Determine the (x, y) coordinate at the center of the cell enclosing the given text.  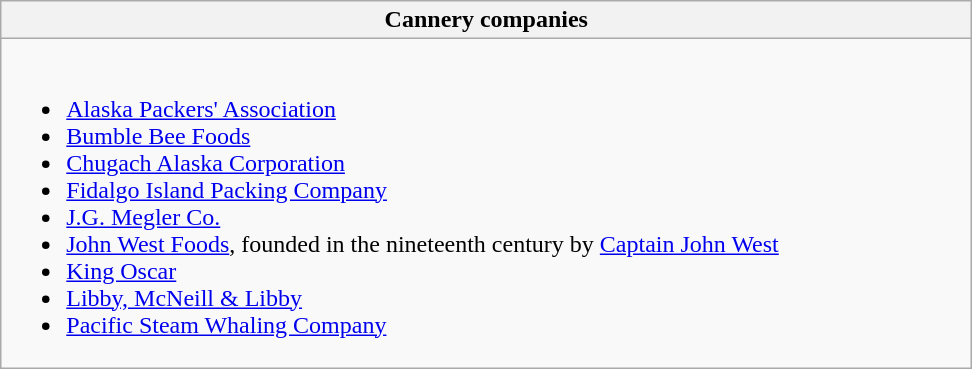
Cannery companies (486, 20)
